Capture the cell that displays the provided text and extract its [x, y] central coordinate. 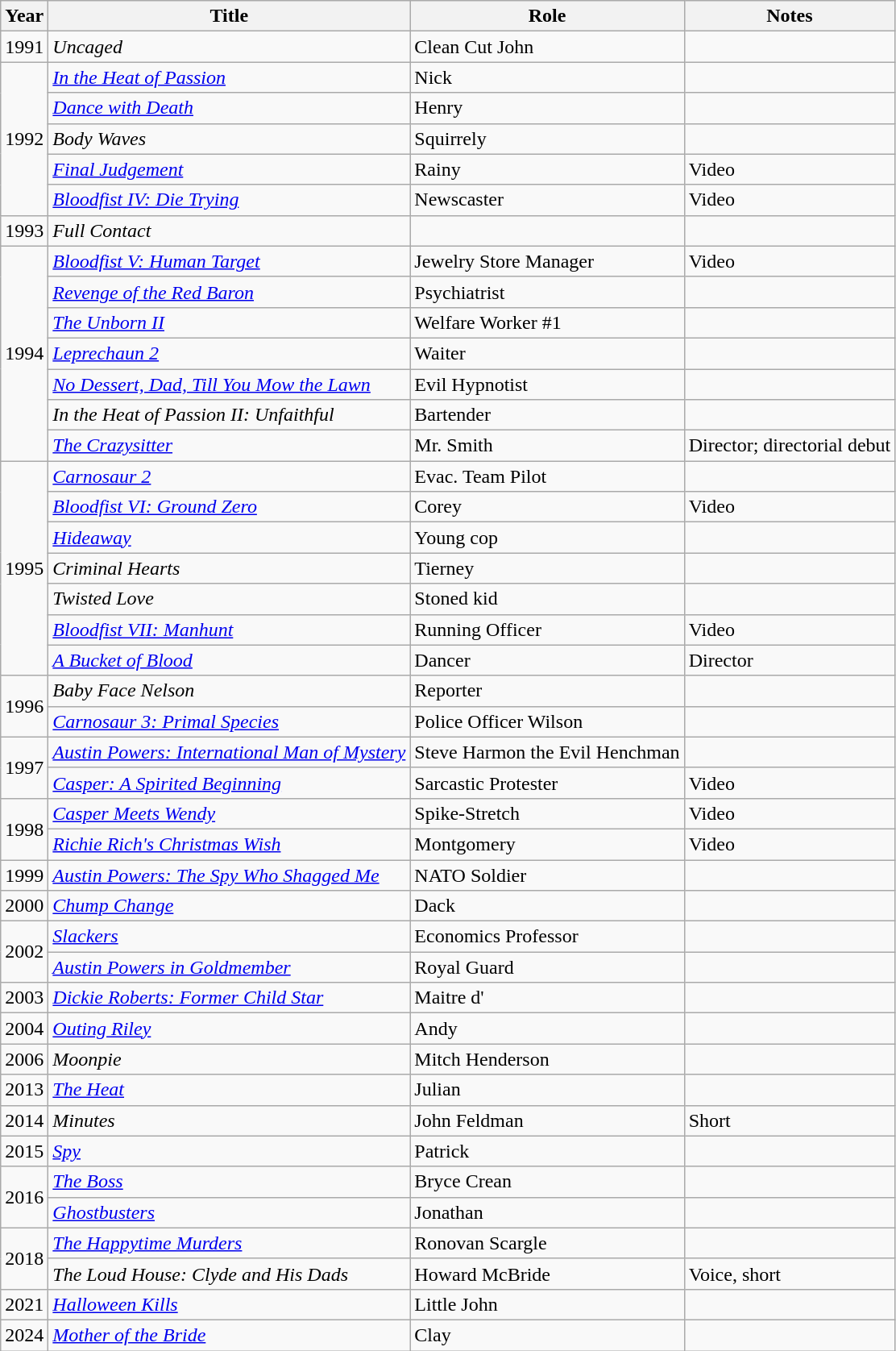
Corey [547, 507]
Little John [547, 1304]
Notes [790, 16]
Year [24, 16]
Role [547, 16]
2006 [24, 1059]
Clay [547, 1335]
Halloween Kills [229, 1304]
Royal Guard [547, 967]
In the Heat of Passion II: Unfaithful [229, 415]
1996 [24, 706]
Casper: A Spirited Beginning [229, 783]
2016 [24, 1197]
Spike-Stretch [547, 813]
Patrick [547, 1151]
Clean Cut John [547, 47]
1998 [24, 829]
Police Officer Wilson [547, 721]
Moonpie [229, 1059]
Carnosaur 3: Primal Species [229, 721]
The Loud House: Clyde and His Dads [229, 1274]
Director [790, 660]
Hideaway [229, 538]
Casper Meets Wendy [229, 813]
Twisted Love [229, 599]
Leprechaun 2 [229, 353]
Minutes [229, 1120]
Director; directorial debut [790, 446]
Rainy [547, 169]
Waiter [547, 353]
Psychiatrist [547, 292]
2004 [24, 1029]
Full Contact [229, 231]
2021 [24, 1304]
Austin Powers: International Man of Mystery [229, 752]
Howard McBride [547, 1274]
No Dessert, Dad, Till You Mow the Lawn [229, 385]
NATO Soldier [547, 875]
Young cop [547, 538]
Chump Change [229, 906]
Economics Professor [547, 937]
2003 [24, 998]
Dack [547, 906]
Newscaster [547, 200]
2013 [24, 1090]
Austin Powers: The Spy Who Shagged Me [229, 875]
Jonathan [547, 1212]
Mother of the Bride [229, 1335]
2018 [24, 1258]
Bloodfist VI: Ground Zero [229, 507]
Mr. Smith [547, 446]
Evil Hypnotist [547, 385]
Body Waves [229, 139]
Bloodfist IV: Die Trying [229, 200]
Henry [547, 108]
1991 [24, 47]
Baby Face Nelson [229, 691]
Tierney [547, 568]
Reporter [547, 691]
Maitre d' [547, 998]
Dance with Death [229, 108]
Julian [547, 1090]
A Bucket of Blood [229, 660]
The Boss [229, 1182]
Bloodfist V: Human Target [229, 261]
Carnosaur 2 [229, 476]
Bartender [547, 415]
1992 [24, 139]
2015 [24, 1151]
Running Officer [547, 630]
2002 [24, 952]
1994 [24, 353]
Montgomery [547, 844]
Ghostbusters [229, 1212]
1993 [24, 231]
Squirrely [547, 139]
Slackers [229, 937]
Voice, short [790, 1274]
Revenge of the Red Baron [229, 292]
In the Heat of Passion [229, 77]
Evac. Team Pilot [547, 476]
2000 [24, 906]
Nick [547, 77]
2024 [24, 1335]
Welfare Worker #1 [547, 322]
Jewelry Store Manager [547, 261]
Sarcastic Protester [547, 783]
1995 [24, 568]
Steve Harmon the Evil Henchman [547, 752]
John Feldman [547, 1120]
Austin Powers in Goldmember [229, 967]
Dickie Roberts: Former Child Star [229, 998]
Short [790, 1120]
The Happytime Murders [229, 1243]
Bloodfist VII: Manhunt [229, 630]
Final Judgement [229, 169]
1999 [24, 875]
The Crazysitter [229, 446]
2014 [24, 1120]
Uncaged [229, 47]
The Heat [229, 1090]
Outing Riley [229, 1029]
Title [229, 16]
1997 [24, 767]
Ronovan Scargle [547, 1243]
Criminal Hearts [229, 568]
Stoned kid [547, 599]
Bryce Crean [547, 1182]
Richie Rich's Christmas Wish [229, 844]
Andy [547, 1029]
Dancer [547, 660]
Mitch Henderson [547, 1059]
The Unborn II [229, 322]
Spy [229, 1151]
